Extract the [X, Y] coordinate from the center of the cell holding the provided text.  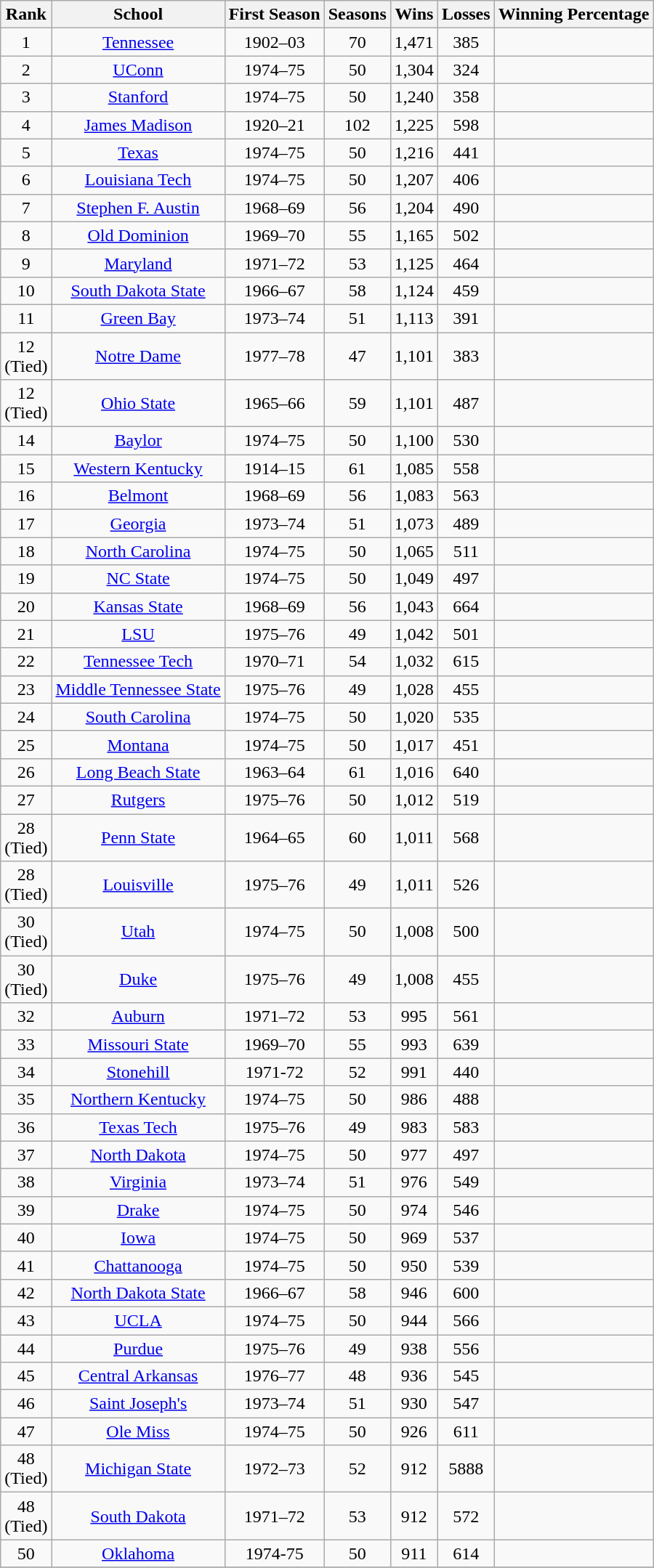
Belmont [138, 496]
8 [26, 235]
2 [26, 70]
936 [414, 1376]
459 [466, 291]
5888 [466, 1469]
1,073 [414, 524]
Middle Tennessee State [138, 689]
42 [26, 1293]
Duke [138, 979]
Missouri State [138, 1044]
545 [466, 1376]
537 [466, 1238]
1,042 [414, 634]
1920–21 [275, 125]
991 [414, 1072]
38 [26, 1182]
1,304 [414, 70]
South Dakota [138, 1516]
1,043 [414, 606]
Penn State [138, 837]
32 [26, 1017]
614 [466, 1553]
986 [414, 1100]
539 [466, 1265]
Seasons [358, 15]
60 [358, 837]
43 [26, 1320]
Stonehill [138, 1072]
3 [26, 97]
41 [26, 1265]
25 [26, 744]
944 [414, 1320]
Kansas State [138, 606]
Ole Miss [138, 1431]
1,216 [414, 153]
1914–15 [275, 468]
Louisiana Tech [138, 180]
1,049 [414, 579]
383 [466, 356]
39 [26, 1210]
1965–66 [275, 404]
1,225 [414, 125]
911 [414, 1553]
Wins [414, 15]
1,020 [414, 717]
1902–03 [275, 42]
46 [26, 1404]
572 [466, 1516]
15 [26, 468]
1,085 [414, 468]
Winning Percentage [574, 15]
1 [26, 42]
1,207 [414, 180]
24 [26, 717]
Chattanooga [138, 1265]
950 [414, 1265]
James Madison [138, 125]
5 [26, 153]
Rutgers [138, 800]
946 [414, 1293]
526 [466, 885]
611 [466, 1431]
1974-75 [275, 1553]
1,113 [414, 318]
391 [466, 318]
639 [466, 1044]
44 [26, 1349]
Ohio State [138, 404]
South Dakota State [138, 291]
School [138, 15]
45 [26, 1376]
Purdue [138, 1349]
Georgia [138, 524]
Virginia [138, 1182]
500 [466, 933]
969 [414, 1238]
33 [26, 1044]
20 [26, 606]
Rank [26, 15]
556 [466, 1349]
UConn [138, 70]
Michigan State [138, 1469]
NC State [138, 579]
11 [26, 318]
Texas [138, 153]
487 [466, 404]
1,012 [414, 800]
324 [466, 70]
1,204 [414, 208]
983 [414, 1127]
Old Dominion [138, 235]
502 [466, 235]
Stephen F. Austin [138, 208]
Long Beach State [138, 772]
993 [414, 1044]
1971-72 [275, 1072]
36 [26, 1127]
Iowa [138, 1238]
First Season [275, 15]
Central Arkansas [138, 1376]
489 [466, 524]
1,065 [414, 551]
Stanford [138, 97]
59 [358, 404]
North Carolina [138, 551]
Drake [138, 1210]
598 [466, 125]
19 [26, 579]
549 [466, 1182]
501 [466, 634]
664 [466, 606]
995 [414, 1017]
Baylor [138, 441]
35 [26, 1100]
358 [466, 97]
27 [26, 800]
LSU [138, 634]
441 [466, 153]
40 [26, 1238]
1976–77 [275, 1376]
583 [466, 1127]
566 [466, 1320]
1,125 [414, 263]
385 [466, 42]
9 [26, 263]
464 [466, 263]
547 [466, 1404]
1,016 [414, 772]
926 [414, 1431]
511 [466, 551]
6 [26, 180]
North Dakota [138, 1155]
568 [466, 837]
1,032 [414, 662]
South Carolina [138, 717]
Montana [138, 744]
Tennessee [138, 42]
930 [414, 1404]
22 [26, 662]
18 [26, 551]
1,017 [414, 744]
17 [26, 524]
16 [26, 496]
1970–71 [275, 662]
Losses [466, 15]
7 [26, 208]
21 [26, 634]
1,471 [414, 42]
Texas Tech [138, 1127]
Saint Joseph's [138, 1404]
1,028 [414, 689]
Maryland [138, 263]
54 [358, 662]
1972–73 [275, 1469]
10 [26, 291]
Tennessee Tech [138, 662]
451 [466, 744]
Louisville [138, 885]
Green Bay [138, 318]
558 [466, 468]
23 [26, 689]
563 [466, 496]
530 [466, 441]
535 [466, 717]
1977–78 [275, 356]
615 [466, 662]
977 [414, 1155]
Auburn [138, 1017]
14 [26, 441]
600 [466, 1293]
102 [358, 125]
1,124 [414, 291]
Northern Kentucky [138, 1100]
440 [466, 1072]
1963–64 [275, 772]
Notre Dame [138, 356]
490 [466, 208]
519 [466, 800]
North Dakota State [138, 1293]
561 [466, 1017]
UCLA [138, 1320]
Oklahoma [138, 1553]
1,165 [414, 235]
4 [26, 125]
488 [466, 1100]
26 [26, 772]
406 [466, 180]
974 [414, 1210]
640 [466, 772]
48 [358, 1376]
1,083 [414, 496]
938 [414, 1349]
34 [26, 1072]
1964–65 [275, 837]
976 [414, 1182]
Western Kentucky [138, 468]
Utah [138, 933]
37 [26, 1155]
1,100 [414, 441]
70 [358, 42]
1,240 [414, 97]
546 [466, 1210]
